Provide the (X, Y) coordinate of the cell's center where the given text is located.  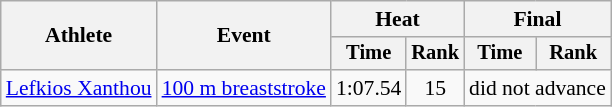
did not advance (538, 88)
Heat (398, 19)
15 (435, 88)
1:07.54 (368, 88)
Final (538, 19)
Athlete (79, 36)
Lefkios Xanthou (79, 88)
100 m breaststroke (244, 88)
Event (244, 36)
